Return the (X, Y) coordinate for the center point of the cell that contains the specified text.  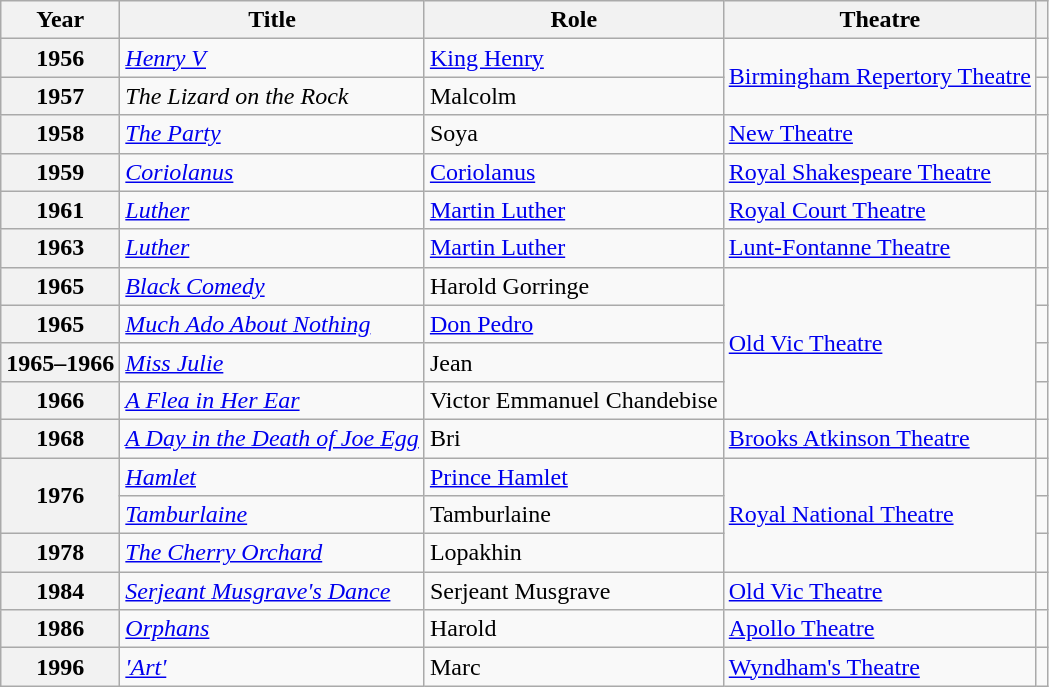
Marc (574, 667)
A Flea in Her Ear (272, 400)
Apollo Theatre (880, 629)
Harold (574, 629)
1976 (60, 496)
Wyndham's Theatre (880, 667)
1965–1966 (60, 362)
Royal Court Theatre (880, 210)
1961 (60, 210)
King Henry (574, 58)
Hamlet (272, 477)
Role (574, 20)
Henry V (272, 58)
The Lizard on the Rock (272, 96)
New Theatre (880, 134)
1996 (60, 667)
Prince Hamlet (574, 477)
Serjeant Musgrave (574, 591)
1957 (60, 96)
Orphans (272, 629)
Lunt-Fontanne Theatre (880, 248)
Lopakhin (574, 553)
Don Pedro (574, 324)
Bri (574, 438)
Serjeant Musgrave's Dance (272, 591)
Soya (574, 134)
Harold Gorringe (574, 286)
Victor Emmanuel Chandebise (574, 400)
Jean (574, 362)
Birmingham Repertory Theatre (880, 77)
Brooks Atkinson Theatre (880, 438)
A Day in the Death of Joe Egg (272, 438)
1959 (60, 172)
1956 (60, 58)
1986 (60, 629)
Year (60, 20)
Title (272, 20)
1984 (60, 591)
Miss Julie (272, 362)
Much Ado About Nothing (272, 324)
1968 (60, 438)
Malcolm (574, 96)
Royal National Theatre (880, 515)
Royal Shakespeare Theatre (880, 172)
Theatre (880, 20)
1978 (60, 553)
1966 (60, 400)
The Party (272, 134)
Black Comedy (272, 286)
1963 (60, 248)
1958 (60, 134)
'Art' (272, 667)
The Cherry Orchard (272, 553)
